Provide the [x, y] coordinate of the cell's center where the given text is located.  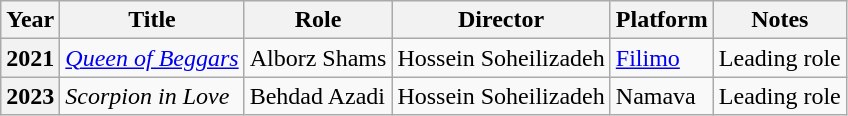
Namava [662, 96]
2023 [30, 96]
Filimo [662, 58]
Scorpion in Love [152, 96]
Queen of Beggars [152, 58]
Behdad Azadi [318, 96]
Year [30, 20]
2021 [30, 58]
Alborz Shams [318, 58]
Platform [662, 20]
Director [501, 20]
Role [318, 20]
Notes [780, 20]
Title [152, 20]
